For the text-containing cell, return its midpoint in [X, Y] coordinate format. 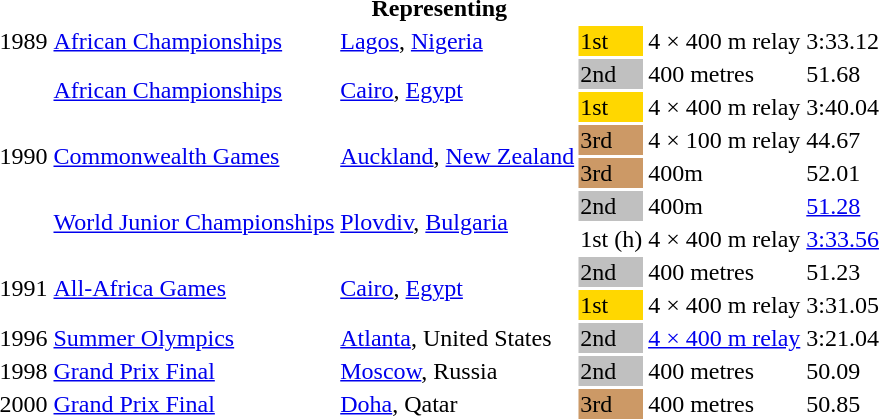
Doha, Qatar [458, 404]
World Junior Championships [194, 222]
Auckland, New Zealand [458, 156]
Atlanta, United States [458, 338]
1st (h) [612, 239]
Lagos, Nigeria [458, 41]
Commonwealth Games [194, 156]
Plovdiv, Bulgaria [458, 222]
4 × 100 m relay [724, 140]
Moscow, Russia [458, 371]
Summer Olympics [194, 338]
All-Africa Games [194, 288]
